Identify which cell holds the provided text, then report its [X, Y] central coordinate. 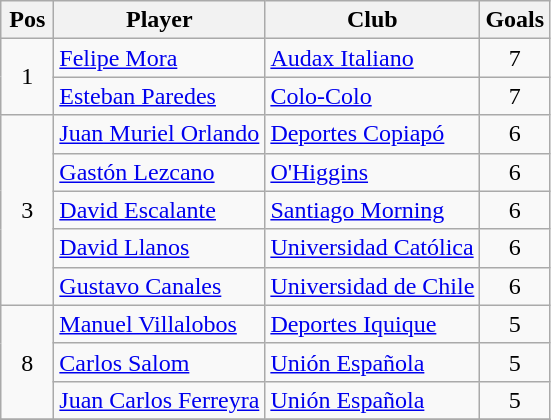
Universidad Católica [372, 248]
Felipe Mora [160, 58]
Gastón Lezcano [160, 172]
David Llanos [160, 248]
Player [160, 20]
Juan Carlos Ferreyra [160, 400]
Gustavo Canales [160, 286]
Santiago Morning [372, 210]
Manuel Villalobos [160, 324]
8 [28, 362]
Deportes Iquique [372, 324]
Universidad de Chile [372, 286]
Goals [515, 20]
Club [372, 20]
Pos [28, 20]
1 [28, 77]
Juan Muriel Orlando [160, 134]
David Escalante [160, 210]
3 [28, 210]
Esteban Paredes [160, 96]
O'Higgins [372, 172]
Colo-Colo [372, 96]
Deportes Copiapó [372, 134]
Carlos Salom [160, 362]
Audax Italiano [372, 58]
